Find where the given text appears and provide that cell's center as [X, Y] coordinate. 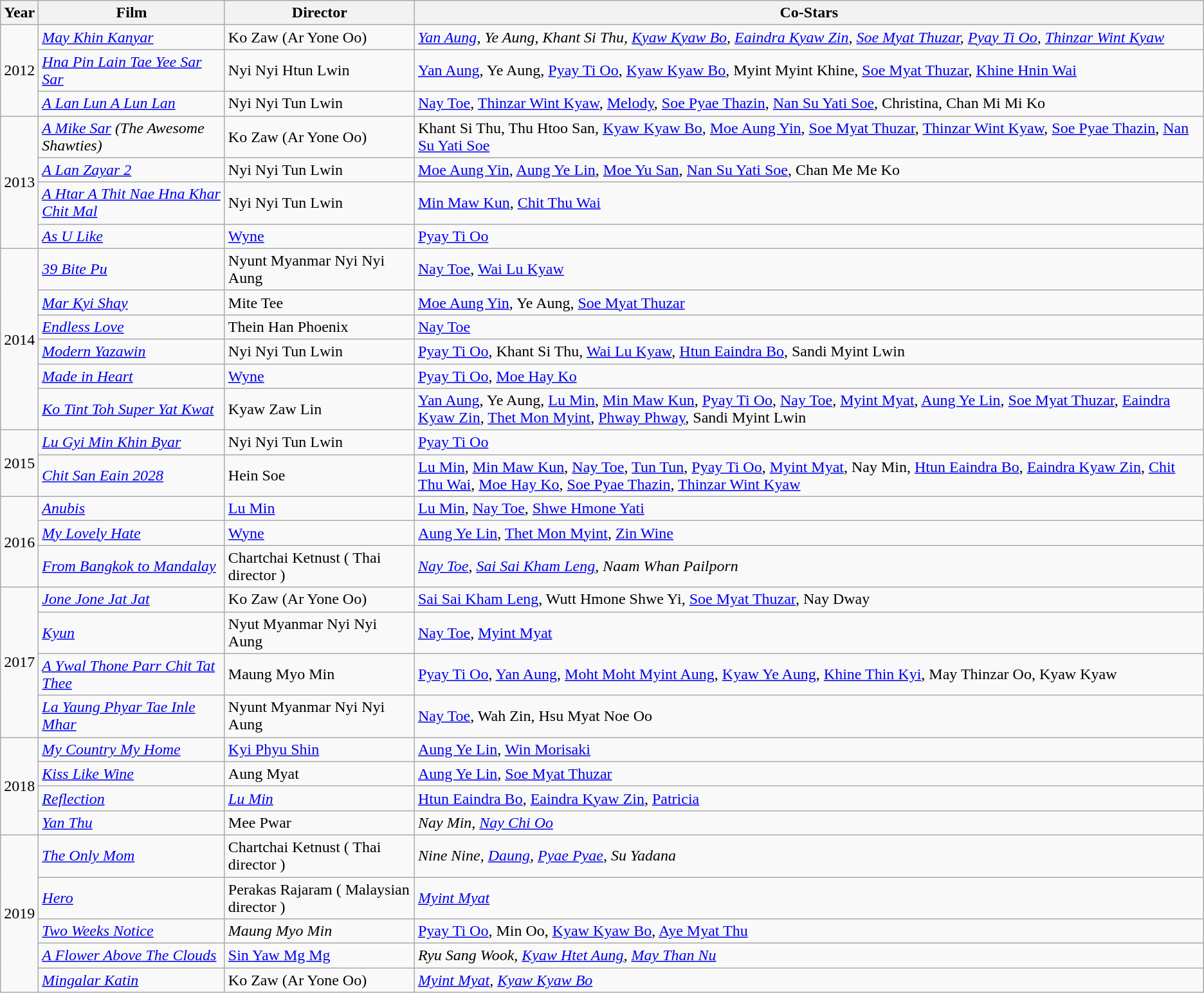
Hein Soe [319, 476]
Kyun [132, 633]
Nay Toe, Myint Myat [809, 633]
Min Maw Kun, Chit Thu Wai [809, 203]
Myint Myat, Kyaw Kyaw Bo [809, 980]
A Lan Zayar 2 [132, 170]
Sin Yaw Mg Mg [319, 956]
Pyay Ti Oo, Yan Aung, Moht Moht Myint Aung, Kyaw Ye Aung, Khine Thin Kyi, May Thinzar Oo, Kyaw Kyaw [809, 674]
Khant Si Thu, Thu Htoo San, Kyaw Kyaw Bo, Moe Aung Yin, Soe Myat Thuzar, Thinzar Wint Kyaw, Soe Pyae Thazin, Nan Su Yati Soe [809, 136]
Modern Yazawin [132, 351]
Ryu Sang Wook, Kyaw Htet Aung, May Than Nu [809, 956]
Made in Heart [132, 376]
Kiss Like Wine [132, 774]
A Flower Above The Clouds [132, 956]
Reflection [132, 798]
My Country My Home [132, 749]
2012 [19, 71]
2018 [19, 786]
2015 [19, 463]
Kyi Phyu Shin [319, 749]
Nyi Nyi Htun Lwin [319, 71]
My Lovely Hate [132, 533]
Ko Tint Toh Super Yat Kwat [132, 409]
Moe Aung Yin, Aung Ye Lin, Moe Yu San, Nan Su Yati Soe, Chan Me Me Ko [809, 170]
Endless Love [132, 327]
Mite Tee [319, 302]
Kyaw Zaw Lin [319, 409]
Nay Toe [809, 327]
Thein Han Phoenix [319, 327]
A Ywal Thone Parr Chit Tat Thee [132, 674]
Lu Gyi Min Khin Byar [132, 442]
Sai Sai Kham Leng, Wutt Hmone Shwe Yi, Soe Myat Thuzar, Nay Dway [809, 599]
Aung Myat [319, 774]
Co-Stars [809, 13]
Aung Ye Lin, Win Morisaki [809, 749]
2013 [19, 182]
Director [319, 13]
Pyay Ti Oo, Min Oo, Kyaw Kyaw Bo, Aye Myat Thu [809, 931]
Nay Min, Nay Chi Oo [809, 823]
Nine Nine, Daung, Pyae Pyae, Su Yadana [809, 855]
As U Like [132, 236]
Yan Thu [132, 823]
Mar Kyi Shay [132, 302]
Myint Myat [809, 898]
Yan Aung, Ye Aung, Pyay Ti Oo, Kyaw Kyaw Bo, Myint Myint Khine, Soe Myat Thuzar, Khine Hnin Wai [809, 71]
From Bangkok to Mandalay [132, 566]
Mingalar Katin [132, 980]
Year [19, 13]
Moe Aung Yin, Ye Aung, Soe Myat Thuzar [809, 302]
Hna Pin Lain Tae Yee Sar Sar [132, 71]
Nay Toe, Wai Lu Kyaw [809, 269]
Nay Toe, Wah Zin, Hsu Myat Noe Oo [809, 716]
A Lan Lun A Lun Lan [132, 104]
May Khin Kanyar [132, 37]
Two Weeks Notice [132, 931]
A Htar A Thit Nae Hna Khar Chit Mal [132, 203]
Chit San Eain 2028 [132, 476]
Aung Ye Lin, Soe Myat Thuzar [809, 774]
Htun Eaindra Bo, Eaindra Kyaw Zin, Patricia [809, 798]
2019 [19, 913]
39 Bite Pu [132, 269]
Yan Aung, Ye Aung, Khant Si Thu, Kyaw Kyaw Bo, Eaindra Kyaw Zin, Soe Myat Thuzar, Pyay Ti Oo, Thinzar Wint Kyaw [809, 37]
Nyut Myanmar Nyi Nyi Aung [319, 633]
Pyay Ti Oo, Khant Si Thu, Wai Lu Kyaw, Htun Eaindra Bo, Sandi Myint Lwin [809, 351]
2017 [19, 662]
Anubis [132, 509]
2016 [19, 542]
Hero [132, 898]
The Only Mom [132, 855]
Lu Min, Nay Toe, Shwe Hmone Yati [809, 509]
Nay Toe, Thinzar Wint Kyaw, Melody, Soe Pyae Thazin, Nan Su Yati Soe, Christina, Chan Mi Mi Ko [809, 104]
Jone Jone Jat Jat [132, 599]
Perakas Rajaram ( Malaysian director ) [319, 898]
Aung Ye Lin, Thet Mon Myint, Zin Wine [809, 533]
Film [132, 13]
Nay Toe, Sai Sai Kham Leng, Naam Whan Pailporn [809, 566]
La Yaung Phyar Tae Inle Mhar [132, 716]
Pyay Ti Oo, Moe Hay Ko [809, 376]
A Mike Sar (The Awesome Shawties) [132, 136]
Mee Pwar [319, 823]
2014 [19, 339]
